Provide the (X, Y) coordinate of the cell's center where the given text is located.  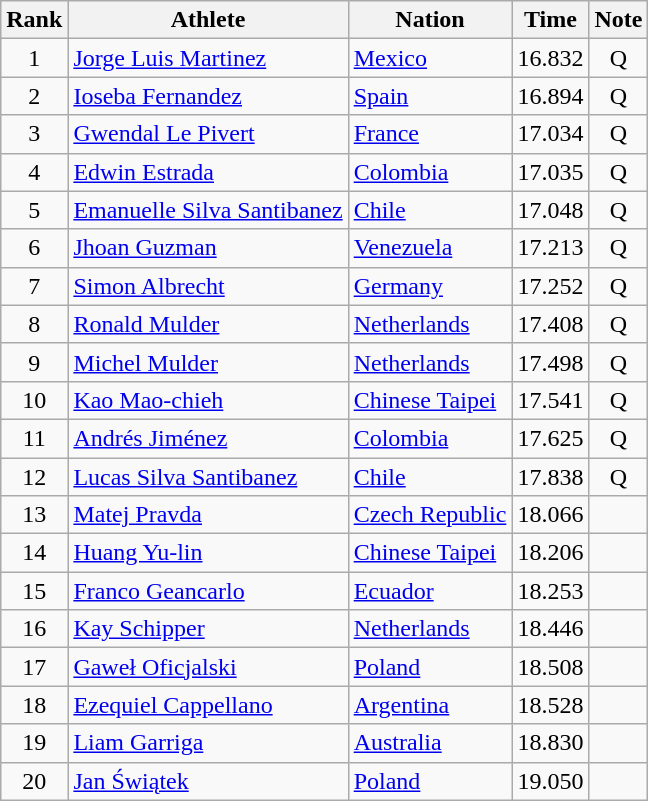
Ecuador (430, 591)
18 (34, 705)
7 (34, 286)
Venezuela (430, 248)
Germany (430, 286)
Ioseba Fernandez (208, 96)
18.206 (550, 553)
18.253 (550, 591)
19.050 (550, 781)
18.066 (550, 515)
Mexico (430, 58)
Jorge Luis Martinez (208, 58)
17.252 (550, 286)
Gaweł Oficjalski (208, 667)
17.498 (550, 362)
France (430, 134)
1 (34, 58)
Note (618, 20)
10 (34, 400)
18.446 (550, 629)
5 (34, 210)
Jan Świątek (208, 781)
18.830 (550, 743)
Jhoan Guzman (208, 248)
17.048 (550, 210)
Kay Schipper (208, 629)
Australia (430, 743)
Kao Mao-chieh (208, 400)
Huang Yu-lin (208, 553)
2 (34, 96)
16 (34, 629)
19 (34, 743)
Edwin Estrada (208, 172)
18.528 (550, 705)
11 (34, 438)
17.408 (550, 324)
17.034 (550, 134)
13 (34, 515)
Liam Garriga (208, 743)
Ezequiel Cappellano (208, 705)
6 (34, 248)
17.838 (550, 477)
17.541 (550, 400)
Time (550, 20)
4 (34, 172)
14 (34, 553)
16.832 (550, 58)
Rank (34, 20)
12 (34, 477)
20 (34, 781)
9 (34, 362)
Simon Albrecht (208, 286)
8 (34, 324)
Gwendal Le Pivert (208, 134)
16.894 (550, 96)
Lucas Silva Santibanez (208, 477)
17.213 (550, 248)
Argentina (430, 705)
3 (34, 134)
Andrés Jiménez (208, 438)
Franco Geancarlo (208, 591)
Emanuelle Silva Santibanez (208, 210)
17.035 (550, 172)
18.508 (550, 667)
17 (34, 667)
Ronald Mulder (208, 324)
15 (34, 591)
Nation (430, 20)
Matej Pravda (208, 515)
Athlete (208, 20)
Spain (430, 96)
Czech Republic (430, 515)
Michel Mulder (208, 362)
17.625 (550, 438)
